Determine the (X, Y) coordinate at the center of the cell enclosing the given text.  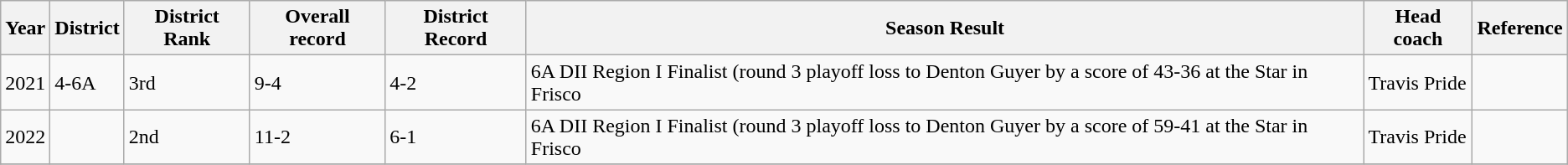
6A DII Region I Finalist (round 3 playoff loss to Denton Guyer by a score of 59-41 at the Star in Frisco (945, 137)
4-2 (456, 82)
9-4 (317, 82)
4-6A (87, 82)
6-1 (456, 137)
2nd (187, 137)
2022 (25, 137)
Reference (1519, 28)
District Rank (187, 28)
Head coach (1418, 28)
Overall record (317, 28)
3rd (187, 82)
District (87, 28)
11-2 (317, 137)
District Record (456, 28)
Season Result (945, 28)
Year (25, 28)
6A DII Region I Finalist (round 3 playoff loss to Denton Guyer by a score of 43-36 at the Star in Frisco (945, 82)
2021 (25, 82)
